Pinpoint the cell where the given text exists, returning its (X, Y) midpoint coordinate. 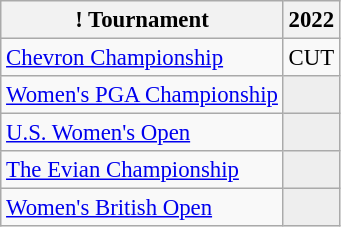
Chevron Championship (142, 58)
Women's PGA Championship (142, 95)
Women's British Open (142, 208)
2022 (311, 20)
The Evian Championship (142, 170)
! Tournament (142, 20)
U.S. Women's Open (142, 133)
CUT (311, 58)
